Detect which cell encompasses the target text, then output its (x, y) center coordinate. 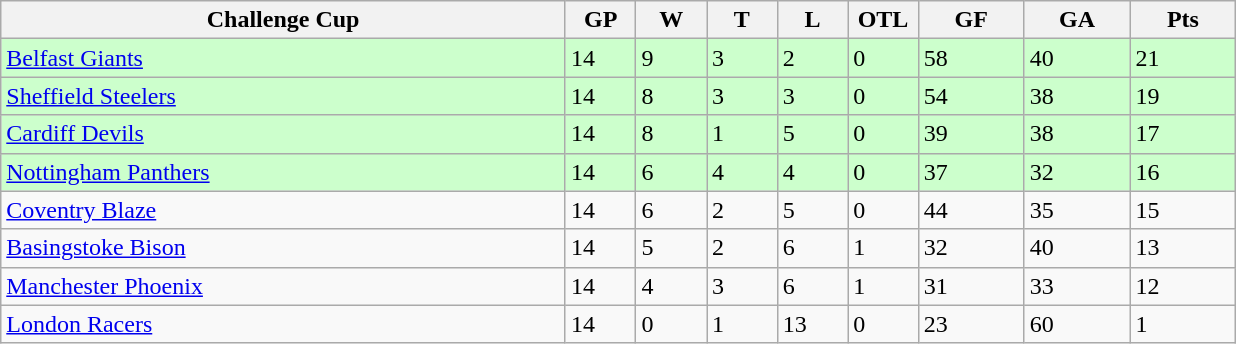
Nottingham Panthers (284, 172)
16 (1183, 172)
33 (1077, 286)
9 (672, 58)
GP (600, 20)
GF (971, 20)
Sheffield Steelers (284, 96)
35 (1077, 210)
23 (971, 324)
17 (1183, 134)
GA (1077, 20)
OTL (884, 20)
37 (971, 172)
London Racers (284, 324)
Pts (1183, 20)
12 (1183, 286)
Manchester Phoenix (284, 286)
Cardiff Devils (284, 134)
19 (1183, 96)
31 (971, 286)
Basingstoke Bison (284, 248)
Coventry Blaze (284, 210)
60 (1077, 324)
44 (971, 210)
Belfast Giants (284, 58)
L (812, 20)
Challenge Cup (284, 20)
21 (1183, 58)
15 (1183, 210)
W (672, 20)
T (742, 20)
39 (971, 134)
54 (971, 96)
58 (971, 58)
